Determine the [x, y] coordinate at the center of the cell enclosing the given text.  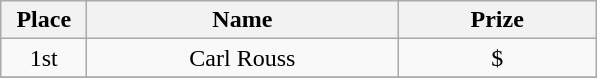
Name [242, 20]
Prize [498, 20]
1st [44, 58]
Carl Rouss [242, 58]
Place [44, 20]
$ [498, 58]
